Pinpoint the cell where the given text exists, returning its [X, Y] midpoint coordinate. 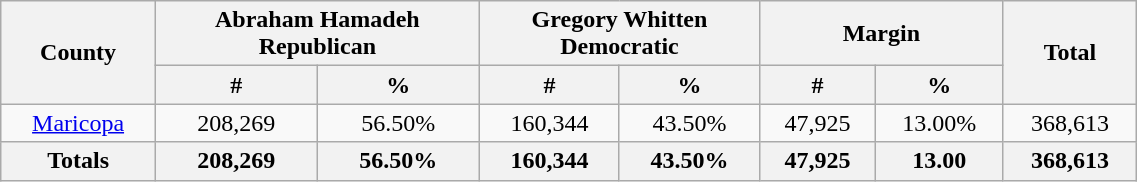
Totals [78, 161]
Total [1070, 52]
Maricopa [78, 123]
Abraham HamadehRepublican [317, 34]
Gregory WhittenDemocratic [619, 34]
Margin [882, 34]
County [78, 52]
13.00 [939, 161]
13.00% [939, 123]
